Search for the cell housing the specified text and yield its [X, Y] center coordinate. 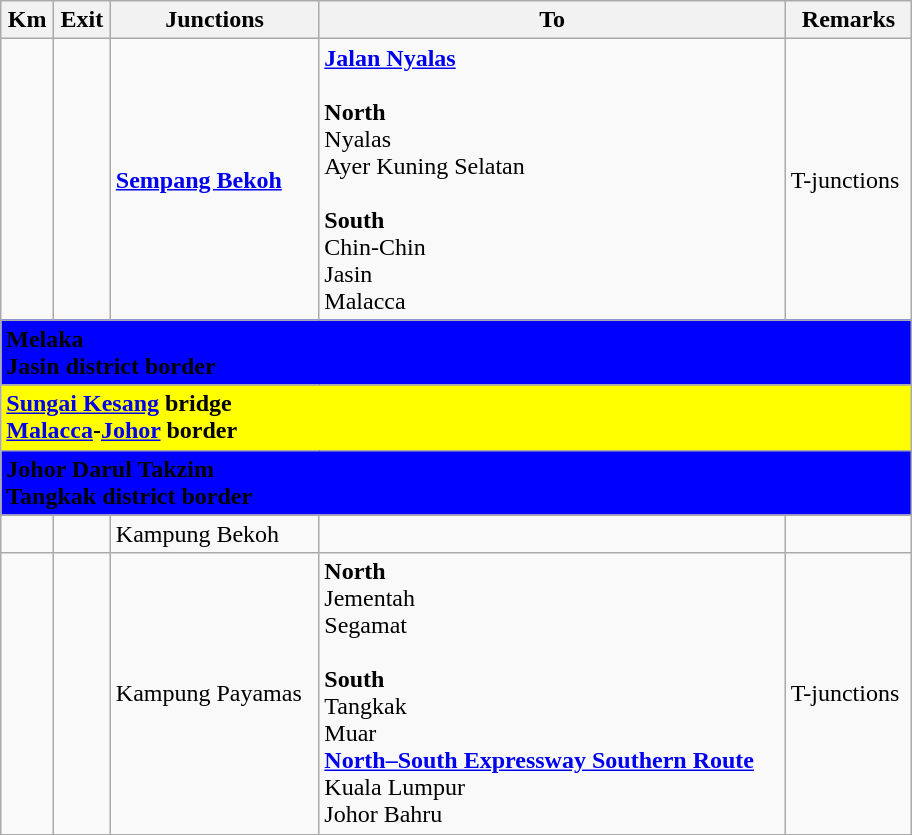
Jalan NyalasNorthNyalasAyer Kuning SelatanSouthChin-ChinJasinMalacca [552, 180]
Km [28, 20]
Kampung Bekoh [214, 534]
Johor Darul TakzimTangkak district border [456, 482]
North Jementah SegamatSouth Tangkak Muar North–South Expressway Southern RouteKuala LumpurJohor Bahru [552, 694]
Remarks [848, 20]
Sungai Kesang bridgeMalacca-Johor border [456, 418]
To [552, 20]
Sempang Bekoh [214, 180]
Junctions [214, 20]
Exit [82, 20]
MelakaJasin district border [456, 352]
Kampung Payamas [214, 694]
